For the text-containing cell, return its midpoint in (X, Y) coordinate format. 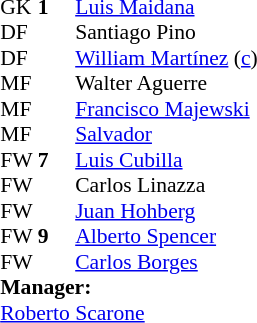
7 (57, 160)
9 (57, 237)
